Capture the cell that displays the provided text and extract its (x, y) central coordinate. 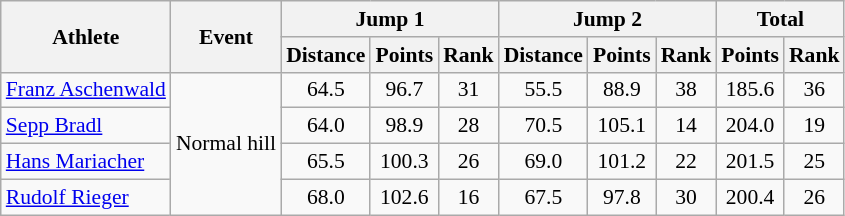
64.5 (326, 90)
Hans Mariacher (86, 162)
68.0 (326, 197)
185.6 (750, 90)
64.0 (326, 126)
Rudolf Rieger (86, 197)
65.5 (326, 162)
Sepp Bradl (86, 126)
Total (780, 19)
200.4 (750, 197)
201.5 (750, 162)
97.8 (622, 197)
16 (468, 197)
96.7 (404, 90)
101.2 (622, 162)
88.9 (622, 90)
100.3 (404, 162)
102.6 (404, 197)
25 (814, 162)
30 (686, 197)
98.9 (404, 126)
69.0 (544, 162)
14 (686, 126)
36 (814, 90)
204.0 (750, 126)
Event (226, 36)
Jump 1 (390, 19)
70.5 (544, 126)
31 (468, 90)
Normal hill (226, 143)
38 (686, 90)
105.1 (622, 126)
Jump 2 (608, 19)
22 (686, 162)
55.5 (544, 90)
Athlete (86, 36)
67.5 (544, 197)
Franz Aschenwald (86, 90)
28 (468, 126)
19 (814, 126)
